From the cell containing the given text, extract its center point as [X, Y] coordinate. 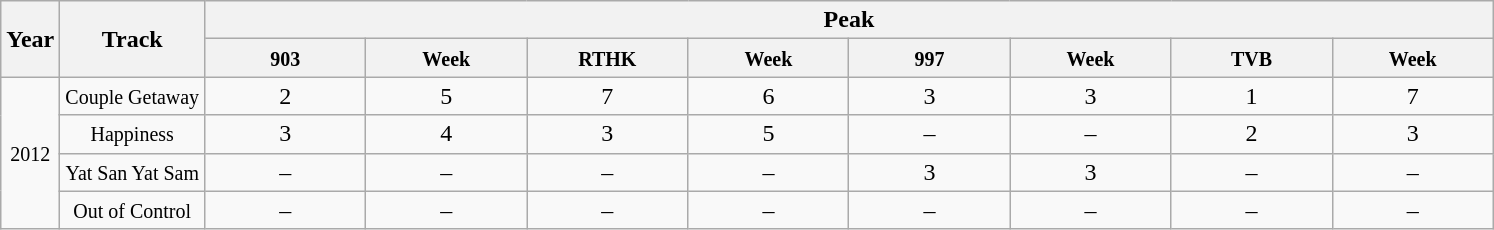
Year [30, 39]
4 [446, 134]
2012 [30, 153]
Peak [849, 20]
Out of Control [132, 210]
Yat San Yat Sam [132, 172]
TVB [1252, 58]
1 [1252, 96]
RTHK [608, 58]
903 [286, 58]
Couple Getaway [132, 96]
Happiness [132, 134]
Track [132, 39]
6 [768, 96]
997 [930, 58]
